Determine the (X, Y) coordinate at the center of the cell enclosing the given text.  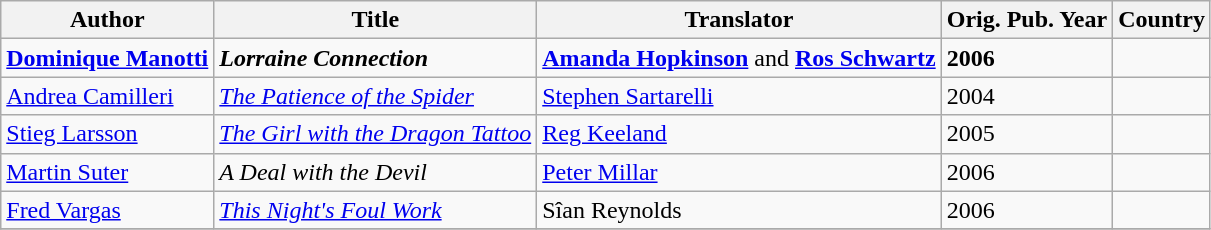
Stephen Sartarelli (739, 96)
Amanda Hopkinson and Ros Schwartz (739, 58)
Sîan Reynolds (739, 210)
2005 (1026, 134)
This Night's Foul Work (376, 210)
Lorraine Connection (376, 58)
Title (376, 20)
Peter Millar (739, 172)
Andrea Camilleri (108, 96)
2004 (1026, 96)
A Deal with the Devil (376, 172)
Country (1162, 20)
Martin Suter (108, 172)
Orig. Pub. Year (1026, 20)
Reg Keeland (739, 134)
Dominique Manotti (108, 58)
Translator (739, 20)
Fred Vargas (108, 210)
Stieg Larsson (108, 134)
The Patience of the Spider (376, 96)
Author (108, 20)
The Girl with the Dragon Tattoo (376, 134)
